Identify which cell holds the provided text, then report its (x, y) central coordinate. 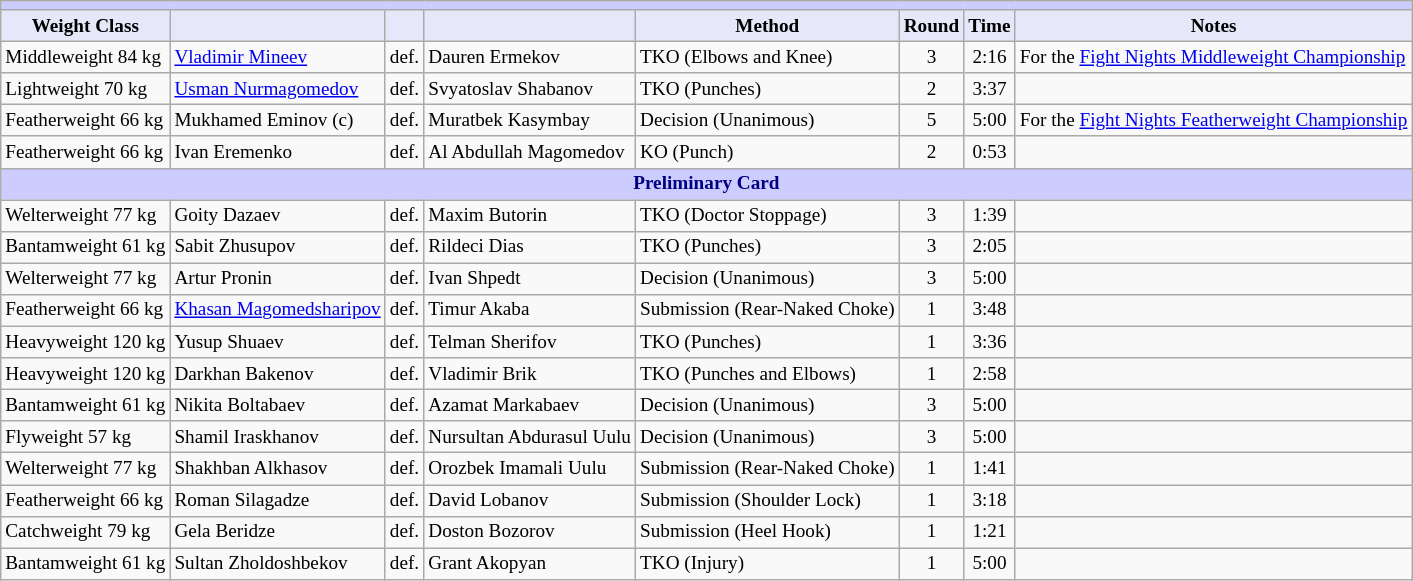
Lightweight 70 kg (86, 89)
3:18 (990, 500)
Maxim Butorin (530, 216)
Rildeci Dias (530, 247)
Round (932, 26)
3:36 (990, 342)
1:41 (990, 469)
2:16 (990, 57)
Ivan Shpedt (530, 279)
Darkhan Bakenov (278, 374)
Roman Silagadze (278, 500)
Muratbek Kasymbay (530, 121)
Method (768, 26)
TKO (Punches and Elbows) (768, 374)
Flyweight 57 kg (86, 437)
Vladimir Brik (530, 374)
Usman Nurmagomedov (278, 89)
Dauren Ermekov (530, 57)
1:21 (990, 532)
Mukhamed Eminov (c) (278, 121)
Telman Sherifov (530, 342)
Time (990, 26)
1:39 (990, 216)
Al Abdullah Magomedov (530, 152)
TKO (Doctor Stoppage) (768, 216)
Catchweight 79 kg (86, 532)
Gela Beridze (278, 532)
Notes (1214, 26)
Ivan Eremenko (278, 152)
Nursultan Abdurasul Uulu (530, 437)
Svyatoslav Shabanov (530, 89)
Timur Akaba (530, 310)
5 (932, 121)
TKO (Elbows and Knee) (768, 57)
Azamat Markabaev (530, 405)
Submission (Shoulder Lock) (768, 500)
Artur Pronin (278, 279)
For the Fight Nights Featherweight Championship (1214, 121)
Doston Bozorov (530, 532)
2:05 (990, 247)
Goity Dazaev (278, 216)
0:53 (990, 152)
2:58 (990, 374)
Weight Class (86, 26)
For the Fight Nights Middleweight Championship (1214, 57)
TKO (Injury) (768, 564)
Preliminary Card (706, 184)
Yusup Shuaev (278, 342)
3:48 (990, 310)
Khasan Magomedsharipov (278, 310)
3:37 (990, 89)
Middleweight 84 kg (86, 57)
Nikita Boltabaev (278, 405)
Orozbek Imamali Uulu (530, 469)
Submission (Heel Hook) (768, 532)
Sabit Zhusupov (278, 247)
Shakhban Alkhasov (278, 469)
Grant Akopyan (530, 564)
Sultan Zholdoshbekov (278, 564)
David Lobanov (530, 500)
Shamil Iraskhanov (278, 437)
KO (Punch) (768, 152)
Vladimir Mineev (278, 57)
